Determine the (X, Y) coordinate at the center of the cell enclosing the given text.  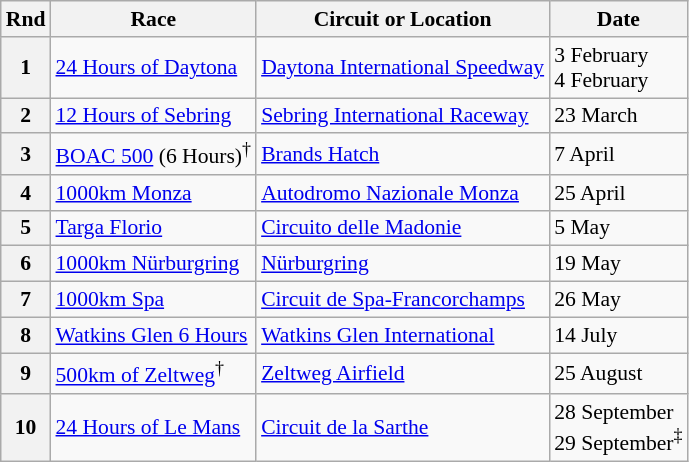
25 August (618, 374)
Nürburgring (402, 264)
Date (618, 19)
14 July (618, 335)
Brands Hatch (402, 154)
1000km Spa (153, 300)
19 May (618, 264)
3 February4 February (618, 68)
24 Hours of Daytona (153, 68)
Circuito delle Madonie (402, 228)
5 (26, 228)
1000km Monza (153, 193)
6 (26, 264)
Watkins Glen 6 Hours (153, 335)
3 (26, 154)
Circuit de Spa-Francorchamps (402, 300)
1 (26, 68)
5 May (618, 228)
Zeltweg Airfield (402, 374)
Race (153, 19)
12 Hours of Sebring (153, 116)
Sebring International Raceway (402, 116)
23 March (618, 116)
28 September29 September‡ (618, 428)
Daytona International Speedway (402, 68)
10 (26, 428)
25 April (618, 193)
Circuit de la Sarthe (402, 428)
8 (26, 335)
9 (26, 374)
24 Hours of Le Mans (153, 428)
26 May (618, 300)
2 (26, 116)
Watkins Glen International (402, 335)
Circuit or Location (402, 19)
BOAC 500 (6 Hours)† (153, 154)
4 (26, 193)
Targa Florio (153, 228)
Autodromo Nazionale Monza (402, 193)
Rnd (26, 19)
1000km Nürburgring (153, 264)
7 (26, 300)
7 April (618, 154)
500km of Zeltweg† (153, 374)
